Locate the cell with the specified text and output its (X, Y) center coordinate. 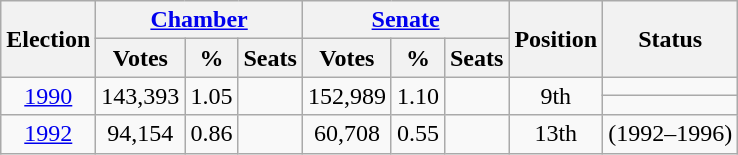
143,393 (140, 96)
Position (556, 39)
Chamber (200, 20)
13th (556, 134)
1.05 (212, 96)
Election (48, 39)
1992 (48, 134)
(1992–1996) (670, 134)
0.86 (212, 134)
1990 (48, 96)
Status (670, 39)
152,989 (346, 96)
60,708 (346, 134)
Senate (406, 20)
1.10 (418, 96)
0.55 (418, 134)
9th (556, 96)
94,154 (140, 134)
